Capture the cell that displays the provided text and extract its (x, y) central coordinate. 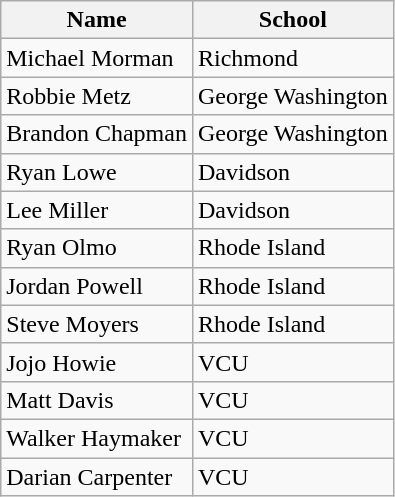
Richmond (292, 58)
Michael Morman (97, 58)
Matt Davis (97, 400)
School (292, 20)
Jojo Howie (97, 362)
Lee Miller (97, 210)
Ryan Olmo (97, 248)
Jordan Powell (97, 286)
Name (97, 20)
Darian Carpenter (97, 477)
Ryan Lowe (97, 172)
Robbie Metz (97, 96)
Brandon Chapman (97, 134)
Steve Moyers (97, 324)
Walker Haymaker (97, 438)
